From the cell containing the given text, extract its center point as (x, y) coordinate. 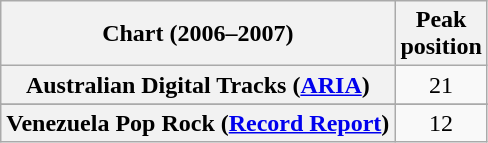
Venezuela Pop Rock (Record Report) (198, 123)
Chart (2006–2007) (198, 34)
Peakposition (441, 34)
21 (441, 85)
Australian Digital Tracks (ARIA) (198, 85)
12 (441, 123)
